Return the (x, y) coordinate for the center point of the cell that contains the specified text.  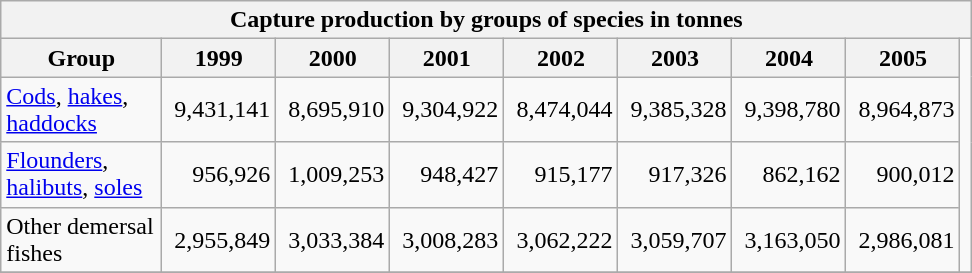
862,162 (789, 174)
3,059,707 (675, 240)
2002 (561, 58)
3,062,222 (561, 240)
2001 (447, 58)
Group (82, 58)
8,964,873 (903, 110)
915,177 (561, 174)
2003 (675, 58)
2,955,849 (219, 240)
9,398,780 (789, 110)
948,427 (447, 174)
2,986,081 (903, 240)
8,474,044 (561, 110)
956,926 (219, 174)
9,431,141 (219, 110)
2005 (903, 58)
Flounders, halibuts, soles (82, 174)
Other demersal fishes (82, 240)
1999 (219, 58)
3,033,384 (333, 240)
8,695,910 (333, 110)
2000 (333, 58)
1,009,253 (333, 174)
3,163,050 (789, 240)
Capture production by groups of species in tonnes (486, 20)
9,385,328 (675, 110)
900,012 (903, 174)
Cods, hakes, haddocks (82, 110)
917,326 (675, 174)
2004 (789, 58)
3,008,283 (447, 240)
9,304,922 (447, 110)
